Return the [x, y] coordinate for the center point of the cell that contains the specified text.  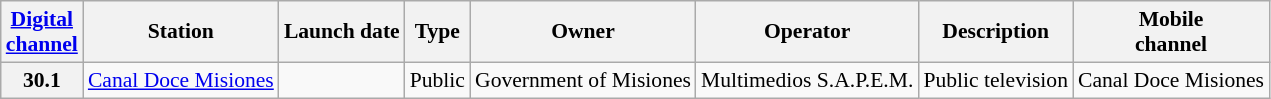
Multimedios S.A.P.E.M. [807, 80]
30.1 [42, 80]
Owner [583, 32]
Description [996, 32]
Public [438, 80]
Launch date [342, 32]
Government of Misiones [583, 80]
Type [438, 32]
Operator [807, 32]
Public television [996, 80]
Digitalchannel [42, 32]
Mobilechannel [1171, 32]
Station [181, 32]
